Provide the [X, Y] coordinate of the cell's center where the given text is located.  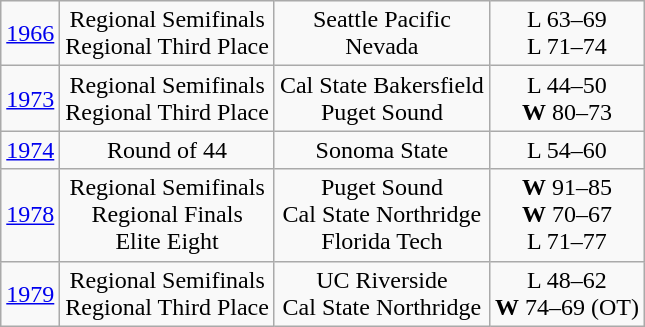
Round of 44 [168, 150]
Regional SemifinalsRegional FinalsElite Eight [168, 215]
1974 [30, 150]
1979 [30, 294]
1973 [30, 98]
1978 [30, 215]
W 91–85W 70–67L 71–77 [566, 215]
Cal State BakersfieldPuget Sound [382, 98]
L 48–62W 74–69 (OT) [566, 294]
L 44–50W 80–73 [566, 98]
1966 [30, 34]
UC RiversideCal State Northridge [382, 294]
L 63–69L 71–74 [566, 34]
Puget SoundCal State NorthridgeFlorida Tech [382, 215]
Seattle PacificNevada [382, 34]
L 54–60 [566, 150]
Sonoma State [382, 150]
